Extract the [X, Y] coordinate from the center of the cell holding the provided text.  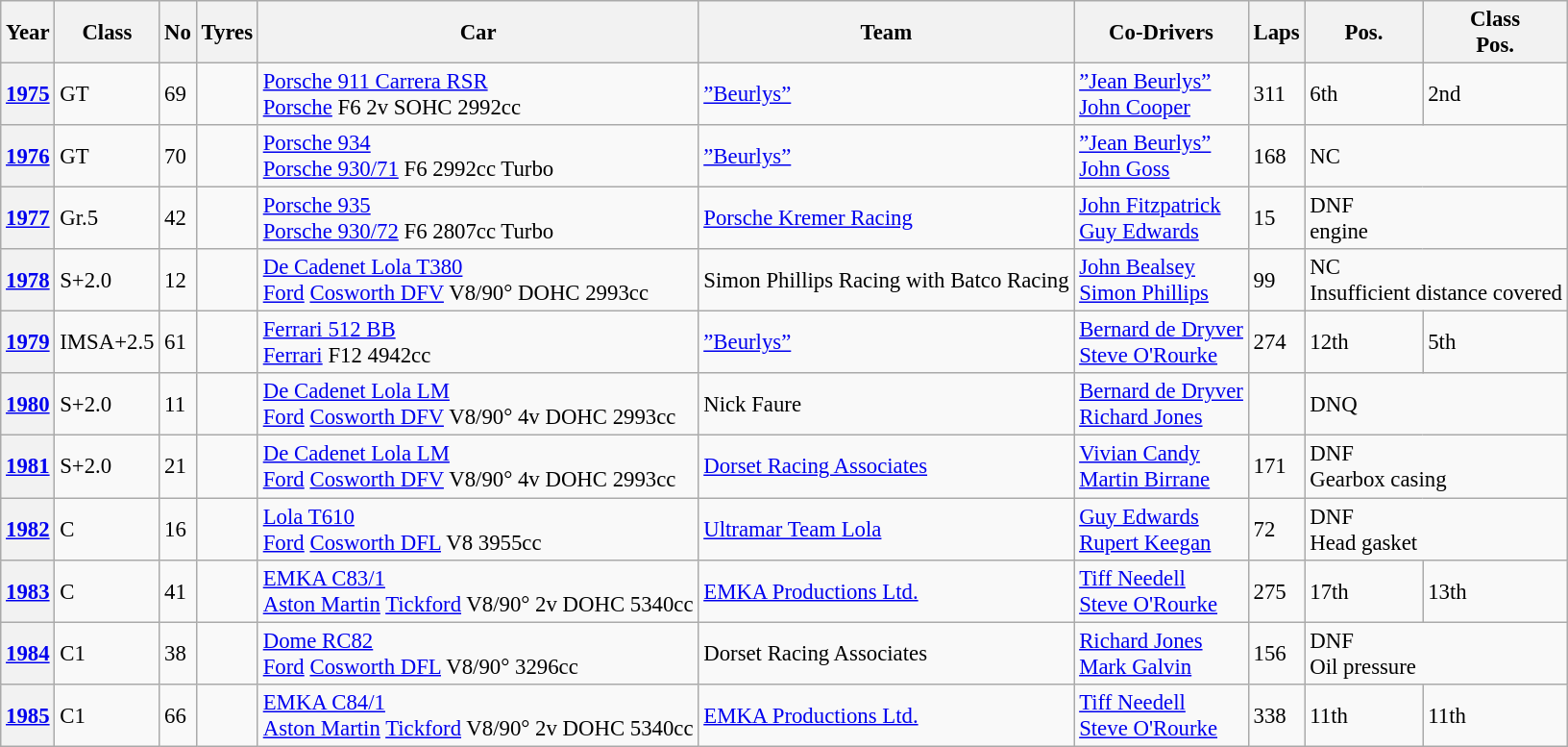
12th [1364, 342]
Bernard de Dryver Steve O'Rourke [1161, 342]
13th [1495, 590]
DNFGearbox casing [1435, 467]
Porsche Kremer Racing [886, 219]
61 [178, 342]
17th [1364, 590]
5th [1495, 342]
2nd [1495, 94]
Pos. [1364, 33]
”Jean Beurlys” John Cooper [1161, 94]
274 [1276, 342]
11 [178, 404]
1977 [28, 219]
99 [1276, 281]
”Jean Beurlys” John Goss [1161, 156]
70 [178, 156]
Lola T610Ford Cosworth DFL V8 3955cc [478, 529]
311 [1276, 94]
12 [178, 281]
DNFengine [1435, 219]
1985 [28, 715]
1978 [28, 281]
DNFOil pressure [1435, 654]
66 [178, 715]
Class [108, 33]
No [178, 33]
EMKA C84/1Aston Martin Tickford V8/90° 2v DOHC 5340cc [478, 715]
41 [178, 590]
1976 [28, 156]
IMSA+2.5 [108, 342]
1983 [28, 590]
John Bealsey Simon Phillips [1161, 281]
Ferrari 512 BBFerrari F12 4942cc [478, 342]
Vivian Candy Martin Birrane [1161, 467]
NCInsufficient distance covered [1435, 281]
1984 [28, 654]
168 [1276, 156]
1975 [28, 94]
6th [1364, 94]
Co-Drivers [1161, 33]
38 [178, 654]
Guy Edwards Rupert Keegan [1161, 529]
EMKA C83/1Aston Martin Tickford V8/90° 2v DOHC 5340cc [478, 590]
Team [886, 33]
Porsche 934 Porsche 930/71 F6 2992cc Turbo [478, 156]
Car [478, 33]
1981 [28, 467]
Year [28, 33]
Tyres [227, 33]
1982 [28, 529]
Nick Faure [886, 404]
DNQ [1435, 404]
Richard Jones Mark Galvin [1161, 654]
Gr.5 [108, 219]
NC [1435, 156]
42 [178, 219]
156 [1276, 654]
21 [178, 467]
69 [178, 94]
DNFHead gasket [1435, 529]
John Fitzpatrick Guy Edwards [1161, 219]
De Cadenet Lola T380Ford Cosworth DFV V8/90° DOHC 2993cc [478, 281]
1980 [28, 404]
Ultramar Team Lola [886, 529]
Porsche 935 Porsche 930/72 F6 2807cc Turbo [478, 219]
171 [1276, 467]
15 [1276, 219]
ClassPos. [1495, 33]
Bernard de Dryver Richard Jones [1161, 404]
Laps [1276, 33]
1979 [28, 342]
338 [1276, 715]
72 [1276, 529]
275 [1276, 590]
Porsche 911 Carrera RSRPorsche F6 2v SOHC 2992cc [478, 94]
16 [178, 529]
Dome RC82Ford Cosworth DFL V8/90° 3296cc [478, 654]
Simon Phillips Racing with Batco Racing [886, 281]
